Pinpoint the cell where the given text exists, returning its (x, y) midpoint coordinate. 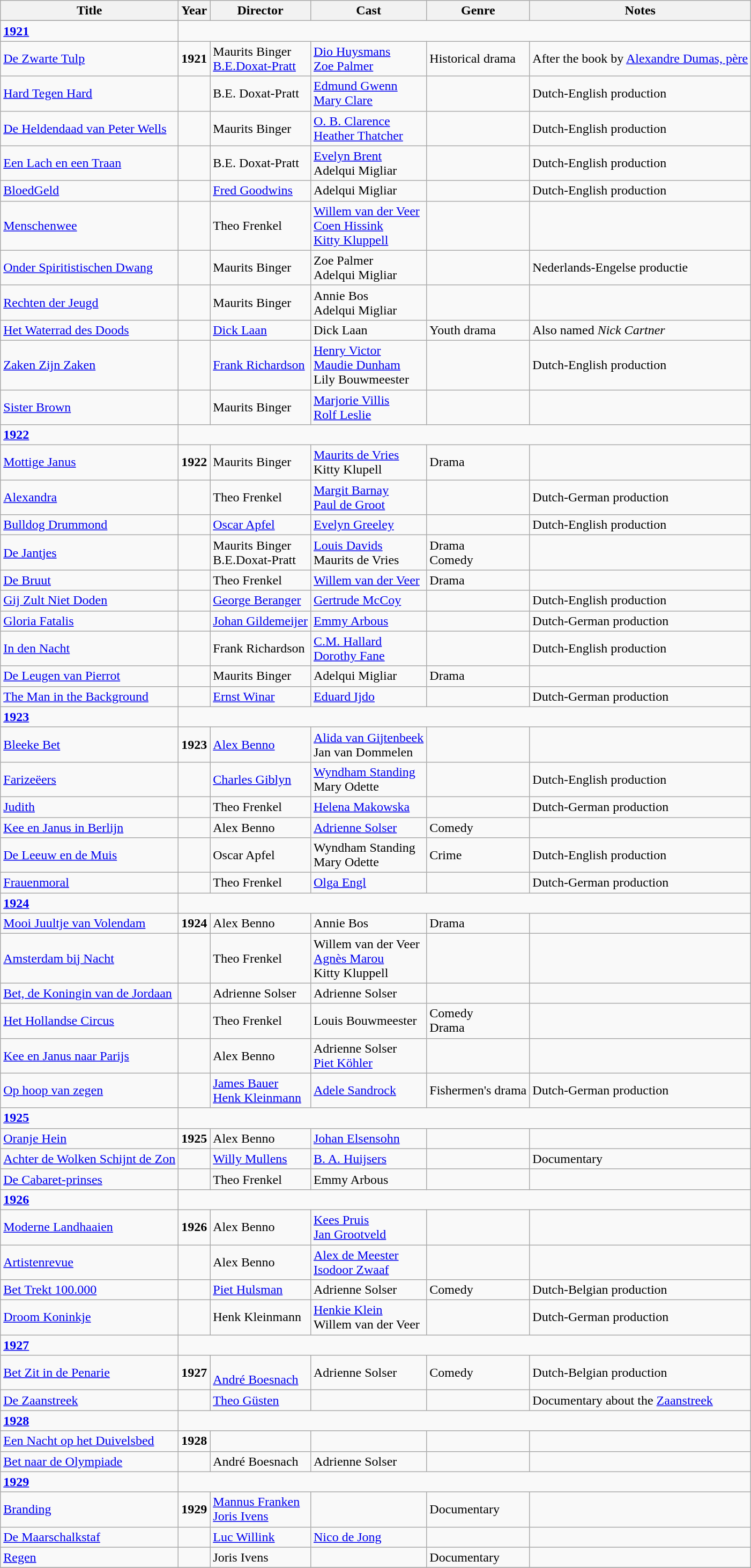
Zaken Zijn Zaken (90, 365)
Piet Hulsman (261, 1290)
O. B. ClarenceHeather Thatcher (368, 129)
Luc Willink (261, 1537)
Henkie KleinWillem van der Veer (368, 1318)
Marjorie VillisRolf Leslie (368, 407)
Farizeëers (90, 779)
Annie BosAdelqui Migliar (368, 302)
De Jantjes (90, 553)
Op hoop van zegen (90, 1091)
Bet naar de Olympiade (90, 1461)
Alida van GijtenbeekJan van Dommelen (368, 745)
Artistenrevue (90, 1262)
James BauerHenk Kleinmann (261, 1091)
Fred Goodwins (261, 191)
Year (194, 11)
Eduard Ijdo (368, 696)
Bleeke Bet (90, 745)
Onder Spiritistischen Dwang (90, 268)
DramaComedy (478, 553)
Cast (368, 11)
Louis Bouwmeester (368, 1021)
Sister Brown (90, 407)
Henk Kleinmann (261, 1318)
Willem van der Veer (368, 580)
Fishermen's drama (478, 1091)
Kee en Janus in Berlijn (90, 828)
Gloria Fatalis (90, 621)
Judith (90, 807)
Oranje Hein (90, 1138)
De Maarschalkstaf (90, 1537)
Bet, de Koningin van de Jordaan (90, 993)
Mannus FrankenJoris Ivens (261, 1510)
Alexandra (90, 497)
Henry VictorMaudie DunhamLily Bouwmeester (368, 365)
Bulldog Drummond (90, 525)
Historical drama (478, 59)
Mottige Janus (90, 463)
Amsterdam bij Nacht (90, 958)
Title (90, 11)
De Zaanstreek (90, 1400)
Also named Nick Cartner (640, 330)
Alex de MeesterIsodoor Zwaaf (368, 1262)
Branding (90, 1510)
Rechten der Jeugd (90, 302)
Adele Sandrock (368, 1091)
De Leugen van Pierrot (90, 676)
The Man in the Background (90, 696)
Edmund GwennMary Clare (368, 93)
Frauenmoral (90, 883)
C.M. HallardDorothy Fane (368, 648)
De Zwarte Tulp (90, 59)
Charles Giblyn (261, 779)
Moderne Landhaaien (90, 1227)
Gertrude McCoy (368, 601)
Documentary about the Zaanstreek (640, 1400)
Bet Zit in de Penarie (90, 1372)
Regen (90, 1557)
De Heldendaad van Peter Wells (90, 129)
BloedGeld (90, 191)
Willem van der VeerAgnès MarouKitty Kluppell (368, 958)
Een Nacht op het Duivelsbed (90, 1441)
Johan Gildemeijer (261, 621)
Annie Bos (368, 924)
De Leeuw en de Muis (90, 855)
De Cabaret-prinses (90, 1179)
Kee en Janus naar Parijs (90, 1055)
Crime (478, 855)
Helena Makowska (368, 807)
Kees PruisJan Grootveld (368, 1227)
Willy Mullens (261, 1159)
Mooi Juultje van Volendam (90, 924)
Zoe PalmerAdelqui Migliar (368, 268)
Ernst Winar (261, 696)
Adrienne SolserPiet Köhler (368, 1055)
Maurits de VriesKitty Klupell (368, 463)
Director (261, 11)
De Bruut (90, 580)
Droom Koninkje (90, 1318)
Achter de Wolken Schijnt de Zon (90, 1159)
After the book by Alexandre Dumas, père (640, 59)
Menschenwee (90, 226)
Nederlands-Engelse productie (640, 268)
Joris Ivens (261, 1557)
Johan Elsensohn (368, 1138)
Hard Tegen Hard (90, 93)
Gij Zult Niet Doden (90, 601)
Bet Trekt 100.000 (90, 1290)
Youth drama (478, 330)
Het Hollandse Circus (90, 1021)
Nico de Jong (368, 1537)
Dio HuysmansZoe Palmer (368, 59)
Genre (478, 11)
George Beranger (261, 601)
Willem van der VeerCoen HissinkKitty Kluppell (368, 226)
ComedyDrama (478, 1021)
Theo Güsten (261, 1400)
Notes (640, 11)
Margit BarnayPaul de Groot (368, 497)
Het Waterrad des Doods (90, 330)
Louis DavidsMaurits de Vries (368, 553)
In den Nacht (90, 648)
Een Lach en een Traan (90, 163)
Olga Engl (368, 883)
Evelyn Greeley (368, 525)
B. A. Huijsers (368, 1159)
Evelyn BrentAdelqui Migliar (368, 163)
